Output the (x, y) coordinate of the center of the cell containing the given text.  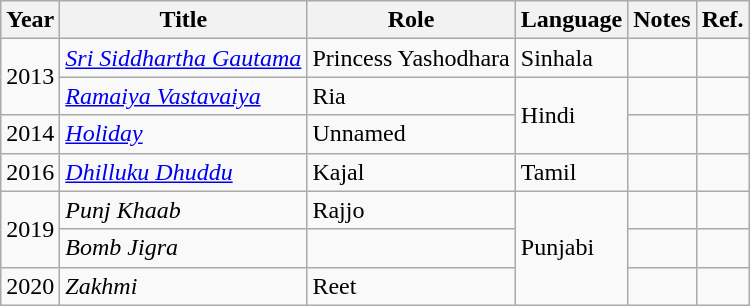
Dhilluku Dhuddu (184, 172)
Unnamed (411, 134)
Year (30, 20)
Zakhmi (184, 286)
Sri Siddhartha Gautama (184, 58)
2019 (30, 229)
Holiday (184, 134)
Sinhala (571, 58)
Punj Khaab (184, 210)
Kajal (411, 172)
Ramaiya Vastavaiya (184, 96)
2014 (30, 134)
2013 (30, 77)
Notes (662, 20)
Bomb Jigra (184, 248)
Tamil (571, 172)
Princess Yashodhara (411, 58)
Language (571, 20)
Punjabi (571, 248)
Title (184, 20)
Ref. (722, 20)
Reet (411, 286)
2016 (30, 172)
2020 (30, 286)
Role (411, 20)
Hindi (571, 115)
Ria (411, 96)
Rajjo (411, 210)
